Provide the (x, y) coordinate of the cell's center where the given text is located.  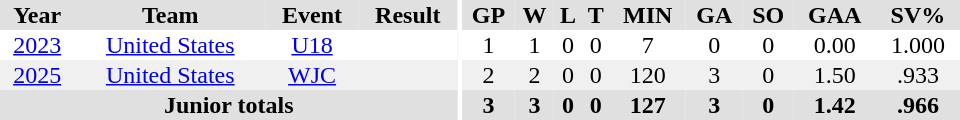
Year (37, 15)
1.42 (835, 105)
MIN (648, 15)
SV% (918, 15)
0.00 (835, 45)
120 (648, 75)
.966 (918, 105)
127 (648, 105)
2025 (37, 75)
Result (408, 15)
Junior totals (229, 105)
Team (170, 15)
1.50 (835, 75)
1.000 (918, 45)
T (596, 15)
WJC (312, 75)
W (534, 15)
2023 (37, 45)
L (568, 15)
SO (768, 15)
.933 (918, 75)
GP (488, 15)
U18 (312, 45)
7 (648, 45)
GA (714, 15)
GAA (835, 15)
Event (312, 15)
